Provide the [x, y] coordinate of the cell's center where the given text is located.  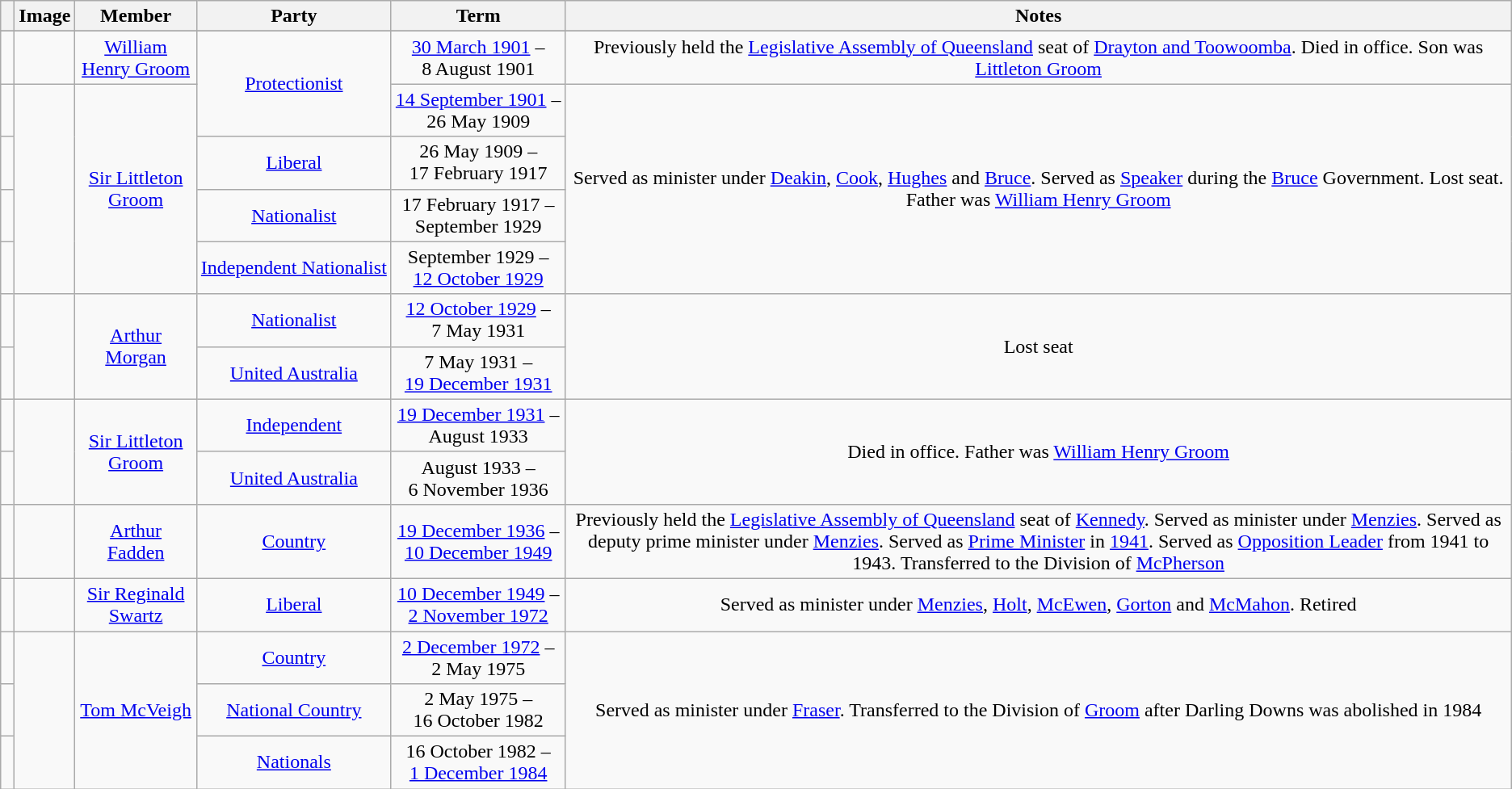
2 May 1975 –16 October 1982 [478, 711]
7 May 1931 –19 December 1931 [478, 373]
12 October 1929 –7 May 1931 [478, 320]
Served as minister under Fraser. Transferred to the Division of Groom after Darling Downs was abolished in 1984 [1039, 711]
Party [294, 16]
September 1929 –12 October 1929 [478, 268]
Arthur Fadden [136, 541]
Arthur Morgan [136, 346]
Tom McVeigh [136, 711]
2 December 1972 –2 May 1975 [478, 657]
Notes [1039, 16]
Independent Nationalist [294, 268]
Sir Reginald Swartz [136, 604]
30 March 1901 –8 August 1901 [478, 58]
16 October 1982 –1 December 1984 [478, 762]
Independent [294, 425]
Protectionist [294, 84]
10 December 1949 –2 November 1972 [478, 604]
William Henry Groom [136, 58]
19 December 1931 –August 1933 [478, 425]
Previously held the Legislative Assembly of Queensland seat of Drayton and Toowoomba. Died in office. Son was Littleton Groom [1039, 58]
Member [136, 16]
Image [45, 16]
Served as minister under Menzies, Holt, McEwen, Gorton and McMahon. Retired [1039, 604]
Died in office. Father was William Henry Groom [1039, 451]
17 February 1917 –September 1929 [478, 215]
Term [478, 16]
14 September 1901 –26 May 1909 [478, 110]
Served as minister under Deakin, Cook, Hughes and Bruce. Served as Speaker during the Bruce Government. Lost seat. Father was William Henry Groom [1039, 189]
National Country [294, 711]
Nationals [294, 762]
August 1933 –6 November 1936 [478, 478]
Lost seat [1039, 346]
19 December 1936 –10 December 1949 [478, 541]
26 May 1909 –17 February 1917 [478, 163]
